Search for the cell housing the specified text and yield its [x, y] center coordinate. 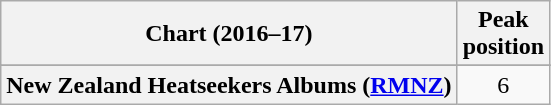
Peak position [503, 34]
6 [503, 85]
New Zealand Heatseekers Albums (RMNZ) [229, 85]
Chart (2016–17) [229, 34]
